Find where the given text appears and provide that cell's center as (x, y) coordinate. 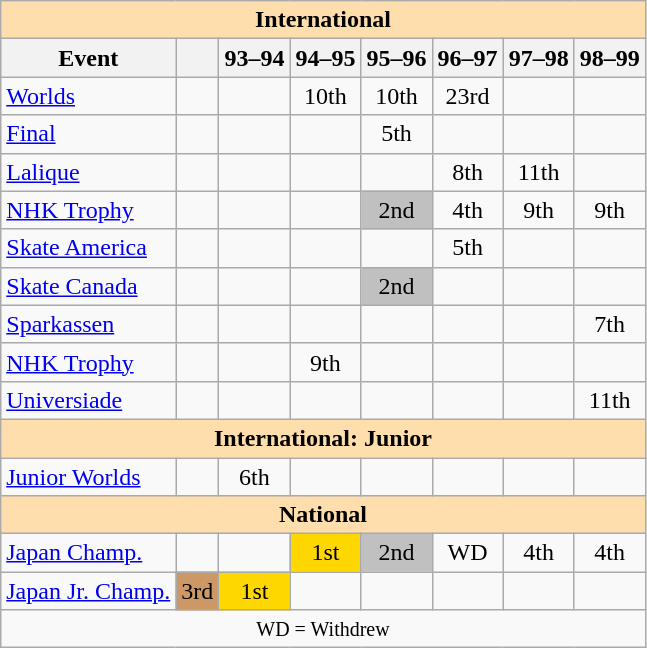
National (323, 515)
94–95 (326, 58)
Japan Jr. Champ. (88, 591)
International (323, 20)
95–96 (396, 58)
8th (468, 172)
Japan Champ. (88, 553)
3rd (198, 591)
Final (88, 134)
Skate America (88, 248)
97–98 (538, 58)
Skate Canada (88, 286)
23rd (468, 96)
WD = Withdrew (323, 629)
96–97 (468, 58)
Junior Worlds (88, 477)
93–94 (254, 58)
WD (468, 553)
7th (610, 324)
Event (88, 58)
98–99 (610, 58)
International: Junior (323, 438)
Lalique (88, 172)
Worlds (88, 96)
6th (254, 477)
Sparkassen (88, 324)
Universiade (88, 400)
